Search for the cell housing the specified text and yield its (x, y) center coordinate. 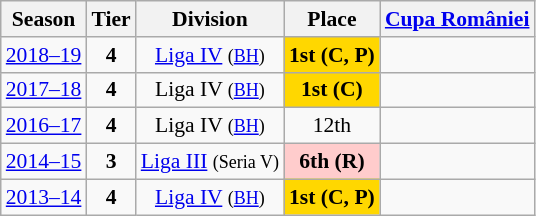
Cupa României (458, 19)
Division (210, 19)
Season (44, 19)
2017–18 (44, 90)
1st (C) (332, 90)
Place (332, 19)
2018–19 (44, 55)
2016–17 (44, 126)
12th (332, 126)
3 (110, 162)
Liga III (Seria V) (210, 162)
6th (R) (332, 162)
2013–14 (44, 197)
Tier (110, 19)
2014–15 (44, 162)
